Pinpoint the cell where the given text exists, returning its (x, y) midpoint coordinate. 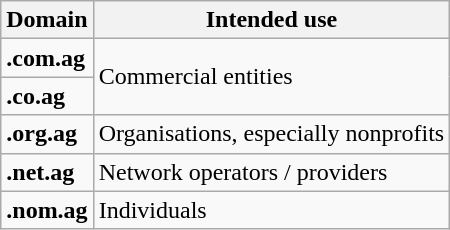
.net.ag (47, 172)
Network operators / providers (272, 172)
.nom.ag (47, 210)
Commercial entities (272, 77)
.com.ag (47, 58)
Individuals (272, 210)
Intended use (272, 20)
.org.ag (47, 134)
.co.ag (47, 96)
Domain (47, 20)
Organisations, especially nonprofits (272, 134)
